Search for the cell housing the specified text and yield its (x, y) center coordinate. 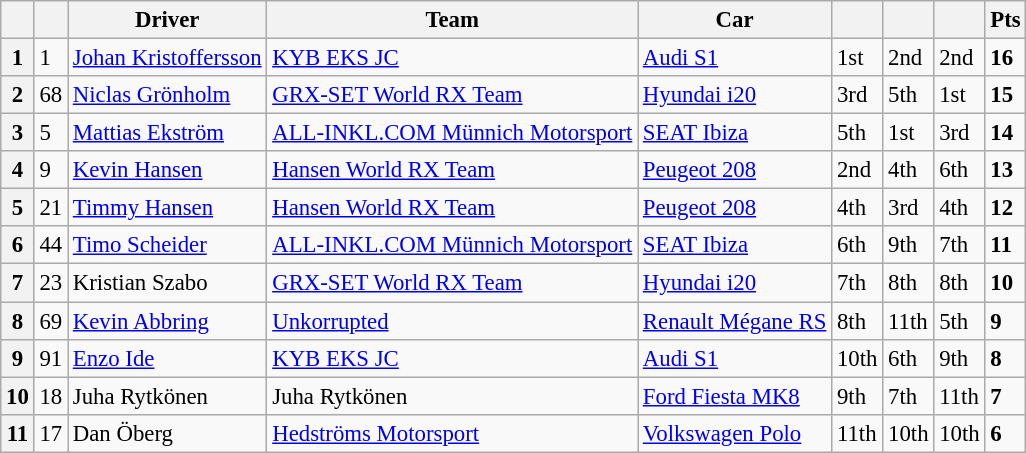
4 (18, 170)
15 (1006, 95)
Kevin Abbring (168, 321)
Volkswagen Polo (735, 433)
Ford Fiesta MK8 (735, 396)
91 (50, 358)
17 (50, 433)
3 (18, 133)
Driver (168, 20)
Kevin Hansen (168, 170)
23 (50, 283)
2 (18, 95)
Unkorrupted (452, 321)
Johan Kristoffersson (168, 58)
Niclas Grönholm (168, 95)
12 (1006, 208)
21 (50, 208)
68 (50, 95)
18 (50, 396)
Renault Mégane RS (735, 321)
14 (1006, 133)
Enzo Ide (168, 358)
Dan Öberg (168, 433)
Car (735, 20)
Timo Scheider (168, 245)
Team (452, 20)
13 (1006, 170)
16 (1006, 58)
Timmy Hansen (168, 208)
Hedströms Motorsport (452, 433)
Mattias Ekström (168, 133)
Kristian Szabo (168, 283)
Pts (1006, 20)
69 (50, 321)
44 (50, 245)
